Detect which cell encompasses the target text, then output its (x, y) center coordinate. 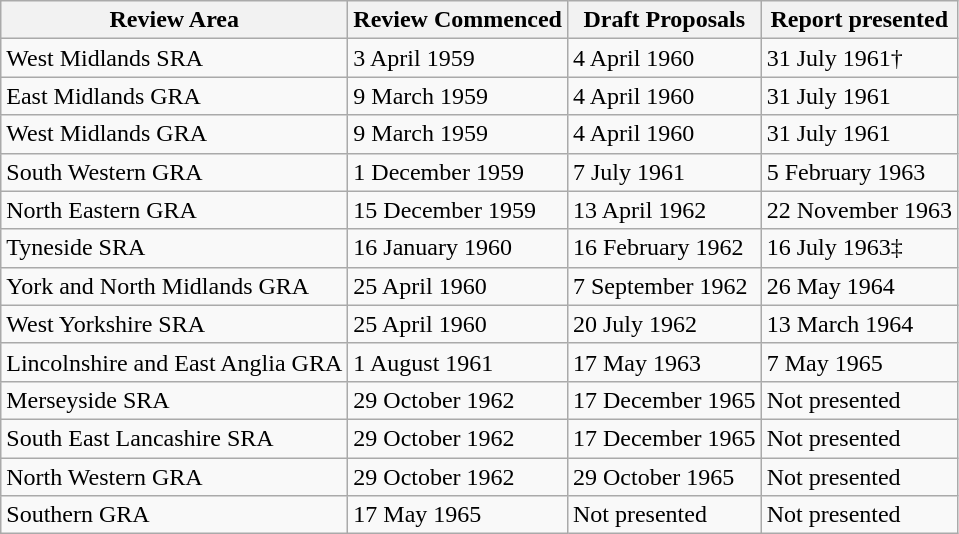
West Midlands GRA (174, 134)
Lincolnshire and East Anglia GRA (174, 362)
Review Commenced (458, 20)
16 February 1962 (664, 248)
7 September 1962 (664, 286)
West Yorkshire SRA (174, 324)
26 May 1964 (859, 286)
7 May 1965 (859, 362)
Tyneside SRA (174, 248)
East Midlands GRA (174, 96)
22 November 1963 (859, 210)
Draft Proposals (664, 20)
1 August 1961 (458, 362)
17 May 1963 (664, 362)
South Western GRA (174, 172)
5 February 1963 (859, 172)
3 April 1959 (458, 58)
31 July 1961† (859, 58)
13 April 1962 (664, 210)
17 May 1965 (458, 515)
Southern GRA (174, 515)
Report presented (859, 20)
North Western GRA (174, 477)
York and North Midlands GRA (174, 286)
North Eastern GRA (174, 210)
20 July 1962 (664, 324)
7 July 1961 (664, 172)
South East Lancashire SRA (174, 438)
Merseyside SRA (174, 400)
West Midlands SRA (174, 58)
Review Area (174, 20)
1 December 1959 (458, 172)
16 January 1960 (458, 248)
16 July 1963‡ (859, 248)
13 March 1964 (859, 324)
15 December 1959 (458, 210)
29 October 1965 (664, 477)
